Capture the cell that displays the provided text and extract its (x, y) central coordinate. 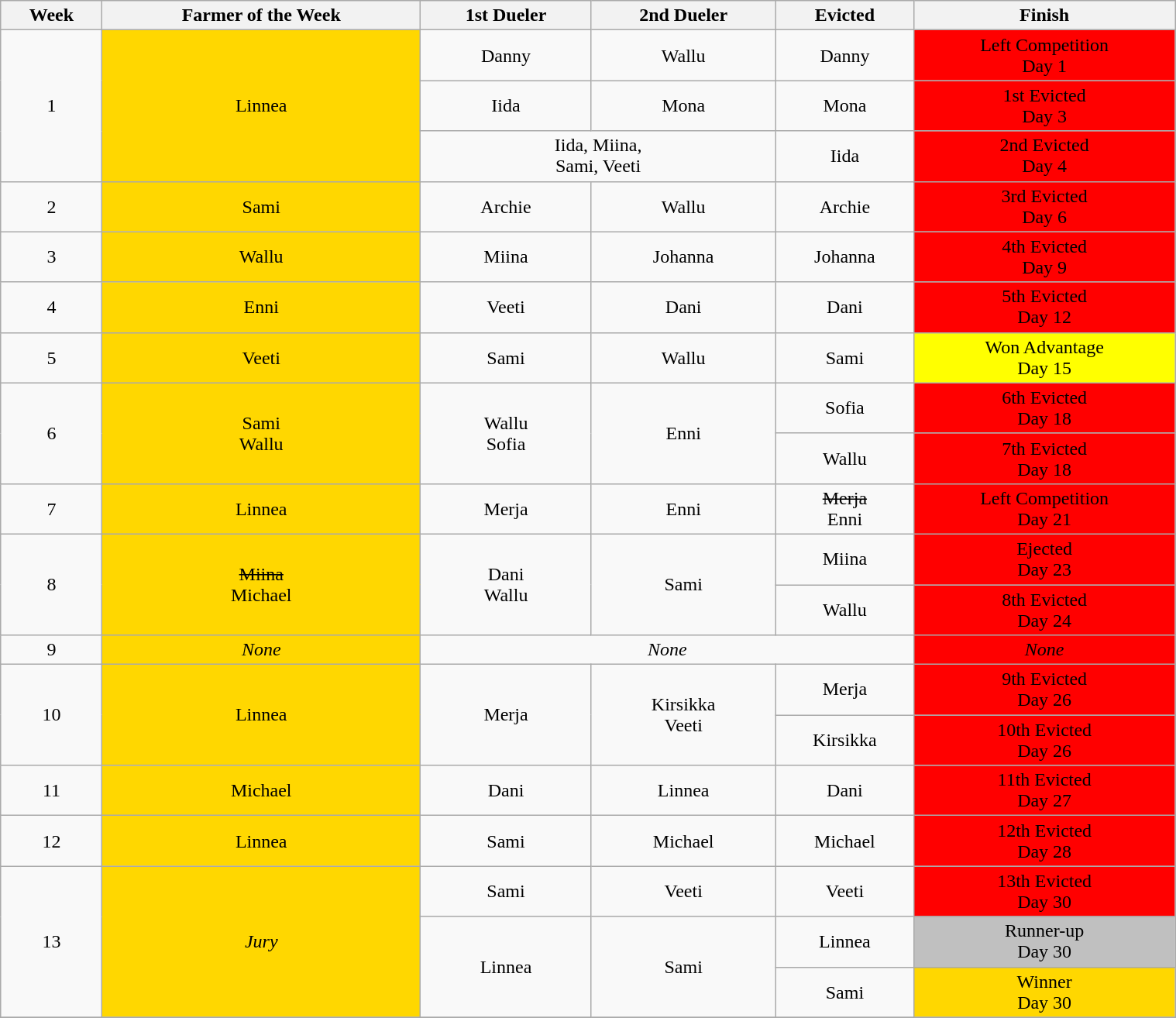
11 (51, 790)
1st EvictedDay 3 (1044, 105)
Kirsikka (844, 741)
8 (51, 584)
4th EvictedDay 9 (1044, 257)
Sofia (844, 408)
Finish (1044, 15)
Left CompetitionDay 21 (1044, 508)
13th EvictedDay 30 (1044, 891)
9th EvictedDay 26 (1044, 690)
DaniWallu (506, 584)
MiinaMichael (262, 584)
MerjaEnni (844, 508)
1st Dueler (506, 15)
Runner-upDay 30 (1044, 942)
Evicted (844, 15)
13 (51, 942)
12 (51, 841)
2nd EvictedDay 4 (1044, 156)
7 (51, 508)
Left CompetitionDay 1 (1044, 56)
5th EvictedDay 12 (1044, 307)
WalluSofia (506, 433)
Farmer of the Week (262, 15)
9 (51, 650)
5 (51, 358)
Iida, Miina,Sami, Veeti (598, 156)
11th EvictedDay 27 (1044, 790)
3rd EvictedDay 6 (1044, 206)
KirsikkaVeeti (683, 715)
12th EvictedDay 28 (1044, 841)
6 (51, 433)
3 (51, 257)
2nd Dueler (683, 15)
2 (51, 206)
1 (51, 105)
Week (51, 15)
WinnerDay 30 (1044, 992)
Won AdvantageDay 15 (1044, 358)
Jury (262, 942)
10th EvictedDay 26 (1044, 741)
SamiWallu (262, 433)
6th EvictedDay 18 (1044, 408)
8th EvictedDay 24 (1044, 609)
EjectedDay 23 (1044, 559)
10 (51, 715)
4 (51, 307)
7th EvictedDay 18 (1044, 459)
